Locate the cell with the specified text and output its [x, y] center coordinate. 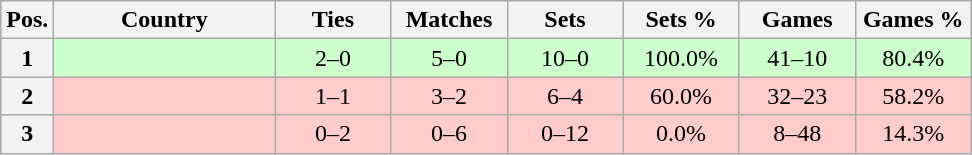
14.3% [913, 134]
60.0% [681, 96]
1–1 [333, 96]
0–2 [333, 134]
5–0 [449, 58]
Ties [333, 20]
8–48 [797, 134]
41–10 [797, 58]
2–0 [333, 58]
1 [28, 58]
Matches [449, 20]
Games % [913, 20]
0–6 [449, 134]
3 [28, 134]
3–2 [449, 96]
0–12 [565, 134]
10–0 [565, 58]
Sets % [681, 20]
Pos. [28, 20]
Country [164, 20]
100.0% [681, 58]
32–23 [797, 96]
58.2% [913, 96]
2 [28, 96]
Games [797, 20]
Sets [565, 20]
6–4 [565, 96]
0.0% [681, 134]
80.4% [913, 58]
